Return the (X, Y) coordinate for the center point of the cell that contains the specified text.  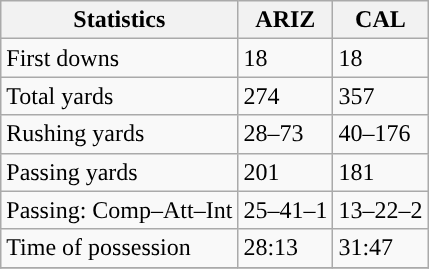
25–41–1 (286, 210)
274 (286, 96)
Total yards (120, 96)
201 (286, 172)
Passing: Comp–Att–Int (120, 210)
31:47 (380, 248)
Statistics (120, 20)
357 (380, 96)
Time of possession (120, 248)
28:13 (286, 248)
ARIZ (286, 20)
40–176 (380, 134)
CAL (380, 20)
28–73 (286, 134)
Passing yards (120, 172)
181 (380, 172)
Rushing yards (120, 134)
13–22–2 (380, 210)
First downs (120, 58)
